Extract the (X, Y) coordinate from the center of the cell holding the provided text.  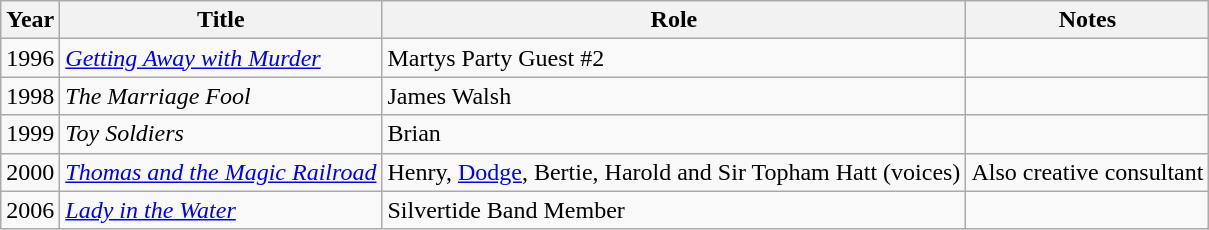
Title (221, 20)
1998 (30, 96)
Role (674, 20)
Thomas and the Magic Railroad (221, 172)
James Walsh (674, 96)
2006 (30, 210)
Also creative consultant (1088, 172)
1999 (30, 134)
The Marriage Fool (221, 96)
Silvertide Band Member (674, 210)
Notes (1088, 20)
1996 (30, 58)
2000 (30, 172)
Getting Away with Murder (221, 58)
Brian (674, 134)
Henry, Dodge, Bertie, Harold and Sir Topham Hatt (voices) (674, 172)
Toy Soldiers (221, 134)
Martys Party Guest #2 (674, 58)
Lady in the Water (221, 210)
Year (30, 20)
